Identify which cell holds the provided text, then report its (X, Y) central coordinate. 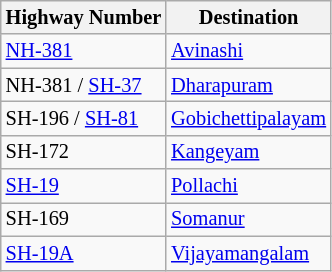
Kangeyam (248, 152)
Destination (248, 17)
NH-381 (84, 51)
Somanur (248, 219)
Dharapuram (248, 85)
Vijayamangalam (248, 253)
SH-169 (84, 219)
Gobichettipalayam (248, 118)
Avinashi (248, 51)
SH-19A (84, 253)
SH-19 (84, 186)
SH-196 / SH-81 (84, 118)
NH-381 / SH-37 (84, 85)
Pollachi (248, 186)
SH-172 (84, 152)
Highway Number (84, 17)
